Locate the cell with the specified text and output its (x, y) center coordinate. 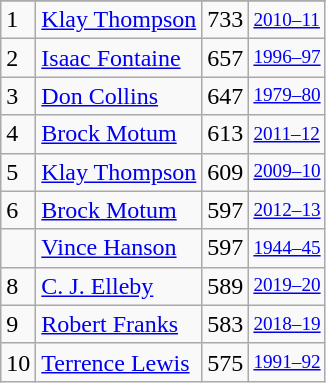
Isaac Fontaine (119, 58)
1944–45 (287, 248)
5 (18, 172)
8 (18, 286)
609 (226, 172)
613 (226, 134)
575 (226, 362)
583 (226, 324)
1 (18, 20)
3 (18, 96)
Robert Franks (119, 324)
657 (226, 58)
Don Collins (119, 96)
2012–13 (287, 210)
6 (18, 210)
1996–97 (287, 58)
647 (226, 96)
9 (18, 324)
2 (18, 58)
2011–12 (287, 134)
Vince Hanson (119, 248)
C. J. Elleby (119, 286)
1991–92 (287, 362)
10 (18, 362)
1979–80 (287, 96)
2010–11 (287, 20)
2009–10 (287, 172)
Terrence Lewis (119, 362)
2019–20 (287, 286)
2018–19 (287, 324)
4 (18, 134)
733 (226, 20)
589 (226, 286)
